For the text-containing cell, return its midpoint in (X, Y) coordinate format. 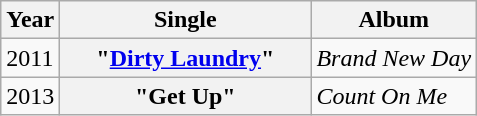
2013 (30, 96)
Brand New Day (394, 58)
2011 (30, 58)
"Get Up" (186, 96)
Year (30, 20)
Single (186, 20)
Album (394, 20)
"Dirty Laundry" (186, 58)
Count On Me (394, 96)
